Capture the cell that displays the provided text and extract its (X, Y) central coordinate. 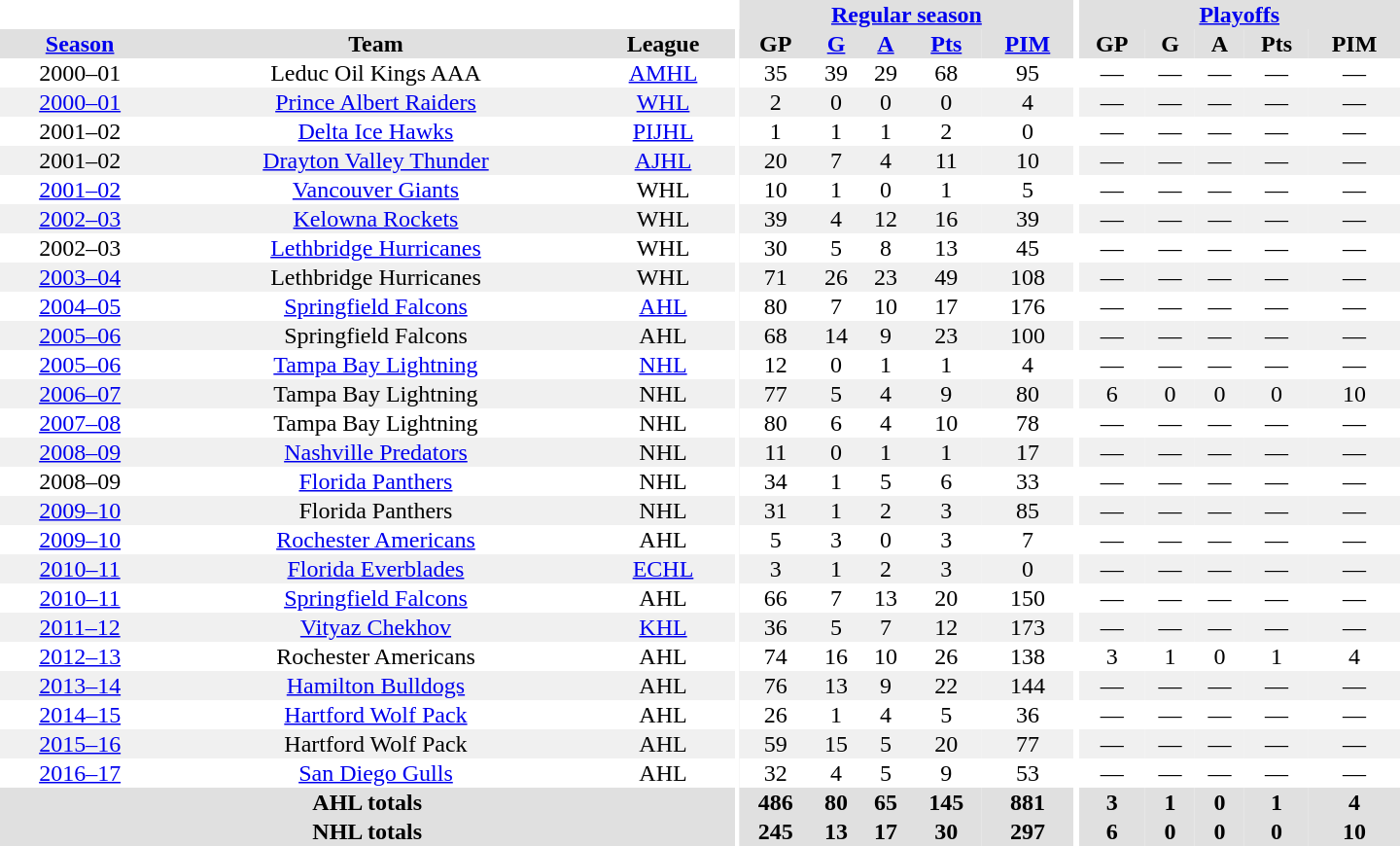
Vancouver Giants (375, 190)
Kelowna Rockets (375, 219)
2015–16 (80, 744)
Playoffs (1239, 15)
Leduc Oil Kings AAA (375, 73)
66 (776, 598)
145 (946, 802)
2016–17 (80, 773)
95 (1028, 73)
85 (1028, 511)
2004–05 (80, 306)
35 (776, 73)
Regular season (906, 15)
45 (1028, 248)
2006–07 (80, 394)
League (663, 44)
2003–04 (80, 277)
71 (776, 277)
486 (776, 802)
Delta Ice Hawks (375, 131)
22 (946, 686)
Team (375, 44)
297 (1028, 831)
Nashville Predators (375, 452)
Hamilton Bulldogs (375, 686)
15 (836, 744)
AMHL (663, 73)
33 (1028, 481)
14 (836, 335)
San Diego Gulls (375, 773)
176 (1028, 306)
AHL totals (367, 802)
78 (1028, 423)
31 (776, 511)
108 (1028, 277)
PIJHL (663, 131)
74 (776, 656)
Drayton Valley Thunder (375, 160)
65 (887, 802)
AJHL (663, 160)
100 (1028, 335)
Florida Everblades (375, 569)
76 (776, 686)
49 (946, 277)
59 (776, 744)
2011–12 (80, 627)
Season (80, 44)
2014–15 (80, 715)
53 (1028, 773)
29 (887, 73)
173 (1028, 627)
32 (776, 773)
34 (776, 481)
144 (1028, 686)
8 (887, 248)
881 (1028, 802)
KHL (663, 627)
2013–14 (80, 686)
Vityaz Chekhov (375, 627)
245 (776, 831)
2007–08 (80, 423)
2012–13 (80, 656)
Prince Albert Raiders (375, 102)
ECHL (663, 569)
NHL totals (367, 831)
150 (1028, 598)
138 (1028, 656)
